Provide the (x, y) coordinate of the cell's center where the given text is located.  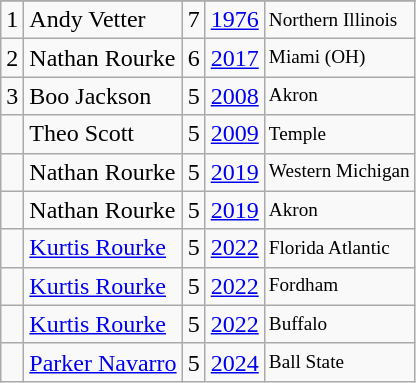
Boo Jackson (103, 96)
Northern Illinois (339, 20)
2 (12, 58)
Fordham (339, 286)
2017 (234, 58)
Temple (339, 134)
Theo Scott (103, 134)
Parker Navarro (103, 362)
Miami (OH) (339, 58)
Ball State (339, 362)
6 (194, 58)
3 (12, 96)
Buffalo (339, 324)
2008 (234, 96)
7 (194, 20)
Andy Vetter (103, 20)
Western Michigan (339, 172)
Florida Atlantic (339, 248)
1976 (234, 20)
1 (12, 20)
2009 (234, 134)
2024 (234, 362)
